From the cell containing the given text, extract its center point as [x, y] coordinate. 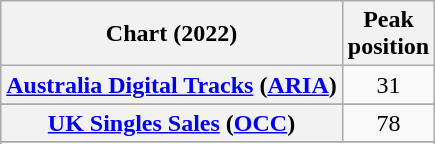
Peakposition [388, 34]
UK Singles Sales (OCC) [172, 123]
31 [388, 85]
Australia Digital Tracks (ARIA) [172, 85]
78 [388, 123]
Chart (2022) [172, 34]
